Search for the cell housing the specified text and yield its (X, Y) center coordinate. 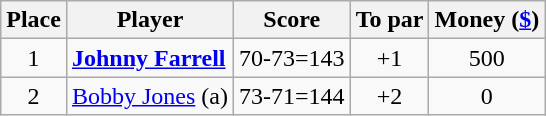
500 (487, 58)
Place (34, 20)
Johnny Farrell (150, 58)
To par (390, 20)
70-73=143 (292, 58)
Bobby Jones (a) (150, 96)
Player (150, 20)
+1 (390, 58)
+2 (390, 96)
2 (34, 96)
0 (487, 96)
Score (292, 20)
73-71=144 (292, 96)
Money ($) (487, 20)
1 (34, 58)
